Locate the cell with the specified text and output its [x, y] center coordinate. 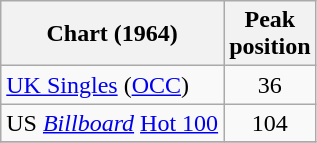
US Billboard Hot 100 [112, 123]
104 [270, 123]
Peakposition [270, 34]
36 [270, 85]
UK Singles (OCC) [112, 85]
Chart (1964) [112, 34]
